Search for the cell housing the specified text and yield its (X, Y) center coordinate. 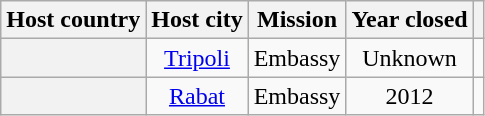
2012 (410, 96)
Tripoli (197, 58)
Host country (74, 20)
Unknown (410, 58)
Year closed (410, 20)
Mission (297, 20)
Rabat (197, 96)
Host city (197, 20)
